Determine the [X, Y] coordinate at the center of the cell enclosing the given text.  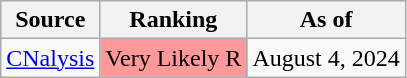
Ranking [174, 20]
Very Likely R [174, 58]
CNalysis [50, 58]
As of [326, 20]
Source [50, 20]
August 4, 2024 [326, 58]
